From the cell containing the given text, extract its center point as [x, y] coordinate. 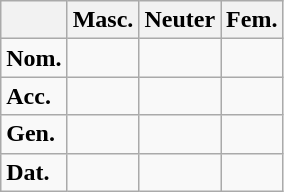
Dat. [34, 172]
Nom. [34, 58]
Masc. [103, 20]
Fem. [252, 20]
Acc. [34, 96]
Gen. [34, 134]
Neuter [180, 20]
